Return the [X, Y] coordinate for the center point of the cell that contains the specified text.  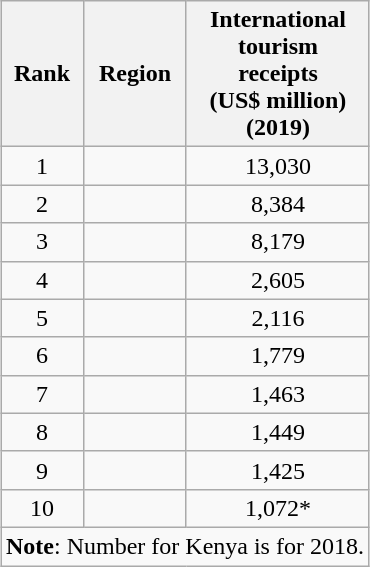
Region [136, 74]
International tourism receipts (US$ million) (2019) [278, 74]
6 [42, 356]
9 [42, 470]
1 [42, 166]
4 [42, 280]
8 [42, 432]
13,030 [278, 166]
1,463 [278, 394]
1,449 [278, 432]
1,779 [278, 356]
5 [42, 318]
7 [42, 394]
Note: Number for Kenya is for 2018. [184, 546]
1,072* [278, 508]
1,425 [278, 470]
2,605 [278, 280]
3 [42, 242]
2,116 [278, 318]
2 [42, 204]
10 [42, 508]
Rank [42, 74]
8,384 [278, 204]
8,179 [278, 242]
